Provide the [X, Y] coordinate of the cell's center where the given text is located.  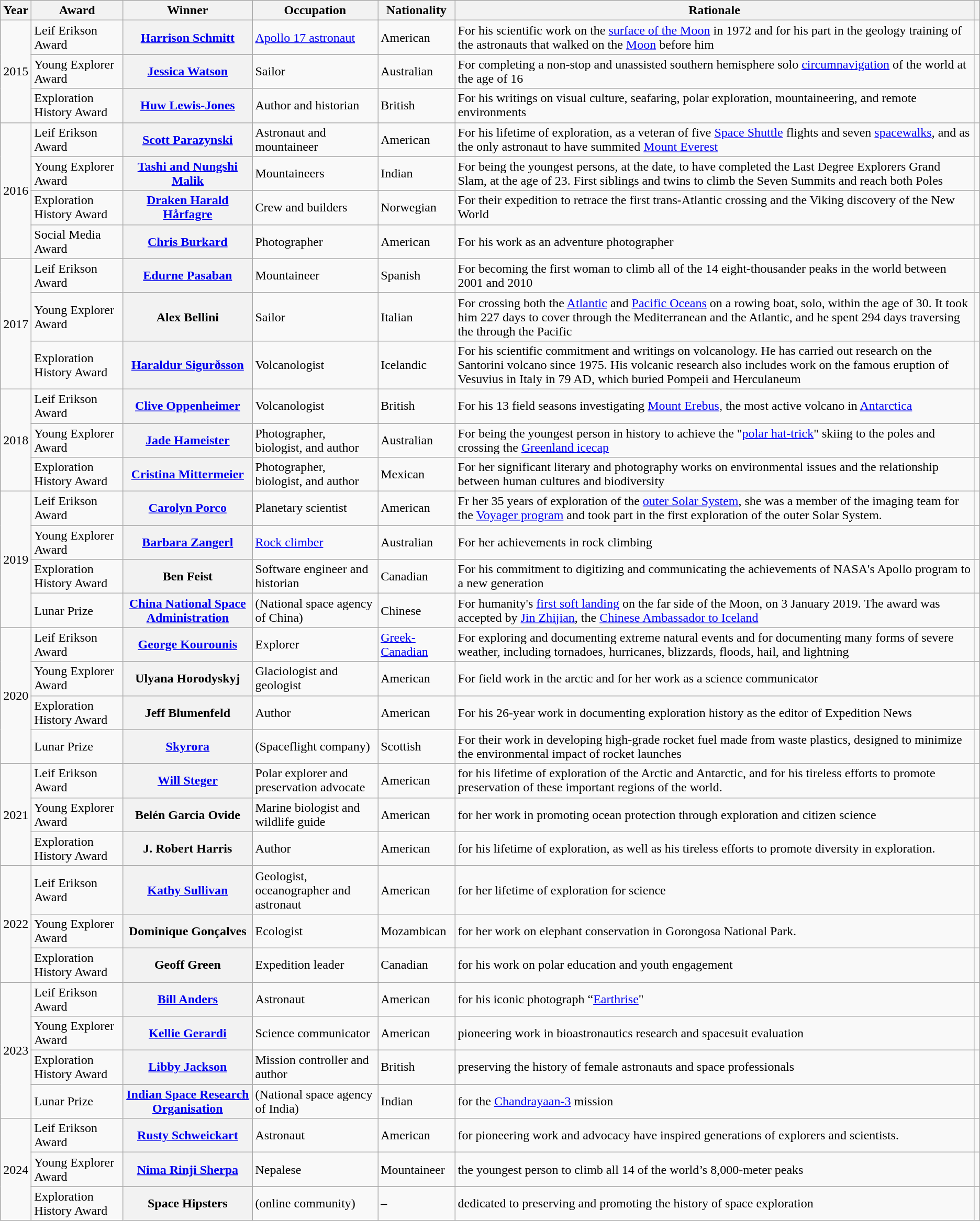
Rock climber [315, 542]
Bill Anders [187, 999]
Cristina Mittermeier [187, 474]
For his 26-year work in documenting exploration history as the editor of Expedition News [714, 713]
Ben Feist [187, 577]
– [417, 1204]
Carolyn Porco [187, 509]
Italian [417, 317]
preserving the history of female astronauts and space professionals [714, 1068]
Space Hipsters [187, 1204]
Award [77, 10]
Clive Oppenheimer [187, 406]
2016 [16, 191]
Huw Lewis-Jones [187, 106]
Planetary scientist [315, 509]
Expedition leader [315, 965]
for his work on polar education and youth engagement [714, 965]
Mission controller and author [315, 1068]
2015 [16, 71]
Marine biologist and wildlife guide [315, 814]
Will Steger [187, 781]
Rusty Schweickart [187, 1136]
Polar explorer and preservation advocate [315, 781]
Year [16, 10]
Kathy Sullivan [187, 890]
Photographer [315, 242]
Software engineer and historian [315, 577]
Jeff Blumenfeld [187, 713]
Geologist, oceanographer and astronaut [315, 890]
Nationality [417, 10]
Belén Garcia Ovide [187, 814]
Edurne Pasaban [187, 275]
for his lifetime of exploration, as well as his tireless efforts to promote diversity in exploration. [714, 849]
For her achievements in rock climbing [714, 542]
For being the youngest person in history to achieve the "polar hat-trick" skiing to the poles and crossing the Greenland icecap [714, 440]
Scottish [417, 746]
(National space agency of India) [315, 1101]
Mexican [417, 474]
2017 [16, 323]
George Kourounis [187, 645]
Crew and builders [315, 207]
for her lifetime of exploration for science [714, 890]
Science communicator [315, 1033]
for his iconic photograph “Earthrise" [714, 999]
For his commitment to digitizing and communicating the achievements of NASA's Apollo program to a new generation [714, 577]
2022 [16, 924]
Draken Harald Hårfagre [187, 207]
For her significant literary and photography works on environmental issues and the relationship between human cultures and biodiversity [714, 474]
Author and historian [315, 106]
Geoff Green [187, 965]
Winner [187, 10]
Icelandic [417, 365]
Spanish [417, 275]
Social Media Award [77, 242]
Astronaut and mountaineer [315, 139]
Norwegian [417, 207]
Explorer [315, 645]
2019 [16, 559]
Scott Parazynski [187, 139]
For becoming the first woman to climb all of the 14 eight-thousander peaks in the world between 2001 and 2010 [714, 275]
Chris Burkard [187, 242]
For his 13 field seasons investigating Mount Erebus, the most active volcano in Antarctica [714, 406]
For his writings on visual culture, seafaring, polar exploration, mountaineering, and remote environments [714, 106]
Tashi and Nungshi Malik [187, 174]
Barbara Zangerl [187, 542]
Indian Space Research Organisation [187, 1101]
Alex Bellini [187, 317]
Kellie Gerardi [187, 1033]
Chinese [417, 610]
Rationale [714, 10]
For their expedition to retrace the first trans-Atlantic crossing and the Viking discovery of the New World [714, 207]
Ecologist [315, 931]
dedicated to preserving and promoting the history of space exploration [714, 1204]
Harrison Schmitt [187, 38]
2023 [16, 1050]
2021 [16, 814]
Occupation [315, 10]
2024 [16, 1169]
For his work as an adventure photographer [714, 242]
Haraldur Sigurðsson [187, 365]
2020 [16, 696]
Apollo 17 astronaut [315, 38]
China National Space Administration [187, 610]
Libby Jackson [187, 1068]
J. Robert Harris [187, 849]
for the Chandrayaan-3 mission [714, 1101]
Jessica Watson [187, 71]
(online community) [315, 1204]
Ulyana Horodyskyj [187, 678]
Skyrora [187, 746]
(National space agency of China) [315, 610]
for her work in promoting ocean protection through exploration and citizen science [714, 814]
Jade Hameister [187, 440]
pioneering work in bioastronautics research and spacesuit evaluation [714, 1033]
Mozambican [417, 931]
Mountaineers [315, 174]
(Spaceflight company) [315, 746]
for her work on elephant conservation in Gorongosa National Park. [714, 931]
Dominique Gonçalves [187, 931]
For field work in the arctic and for her work as a science communicator [714, 678]
for pioneering work and advocacy have inspired generations of explorers and scientists. [714, 1136]
Greek-Canadian [417, 645]
For completing a non-stop and unassisted southern hemisphere solo circumnavigation of the world at the age of 16 [714, 71]
For their work in developing high-grade rocket fuel made from waste plastics, designed to minimize the environmental impact of rocket launches [714, 746]
the youngest person to climb all 14 of the world’s 8,000-meter peaks [714, 1169]
Nepalese [315, 1169]
2018 [16, 440]
Nima Rinji Sherpa [187, 1169]
Glaciologist and geologist [315, 678]
